Provide the [x, y] coordinate of the cell's center where the given text is located.  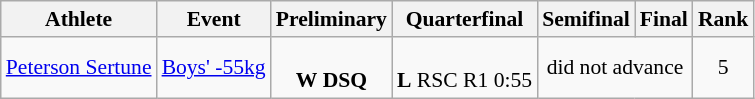
5 [724, 68]
Boys' -55kg [214, 68]
Rank [724, 19]
Athlete [79, 19]
Preliminary [332, 19]
did not advance [615, 68]
Final [664, 19]
L RSC R1 0:55 [464, 68]
W DSQ [332, 68]
Quarterfinal [464, 19]
Semifinal [586, 19]
Event [214, 19]
Peterson Sertune [79, 68]
